Search for the cell housing the specified text and yield its [x, y] center coordinate. 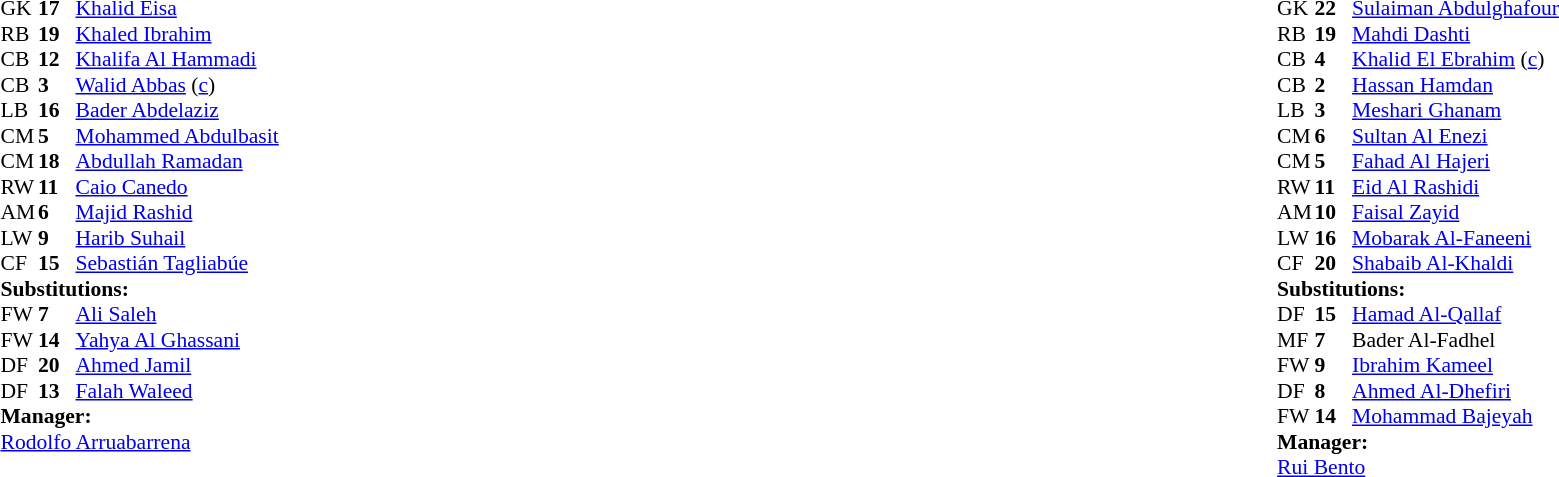
Sultan Al Enezi [1456, 136]
Khaled Ibrahim [178, 34]
Faisal Zayid [1456, 213]
Ibrahim Kameel [1456, 365]
Ahmed Jamil [178, 365]
Bader Abdelaziz [178, 111]
Mohammed Abdulbasit [178, 136]
2 [1334, 85]
Khalifa Al Hammadi [178, 59]
Hamad Al-Qallaf [1456, 315]
Fahad Al Hajeri [1456, 161]
Abdullah Ramadan [178, 161]
Yahya Al Ghassani [178, 340]
Bader Al-Fadhel [1456, 340]
Harib Suhail [178, 238]
10 [1334, 213]
Mahdi Dashti [1456, 34]
Walid Abbas (c) [178, 85]
MF [1296, 340]
Caio Canedo [178, 187]
Rodolfo Arruabarrena [139, 442]
Mobarak Al-Faneeni [1456, 238]
Eid Al Rashidi [1456, 187]
13 [57, 391]
8 [1334, 391]
Hassan Hamdan [1456, 85]
Sebastián Tagliabúe [178, 263]
Meshari Ghanam [1456, 111]
Ali Saleh [178, 315]
Shabaib Al-Khaldi [1456, 263]
12 [57, 59]
Majid Rashid [178, 213]
Ahmed Al-Dhefiri [1456, 391]
18 [57, 161]
Mohammad Bajeyah [1456, 417]
Falah Waleed [178, 391]
Khalid El Ebrahim (c) [1456, 59]
4 [1334, 59]
